Locate the cell with the specified text and output its (X, Y) center coordinate. 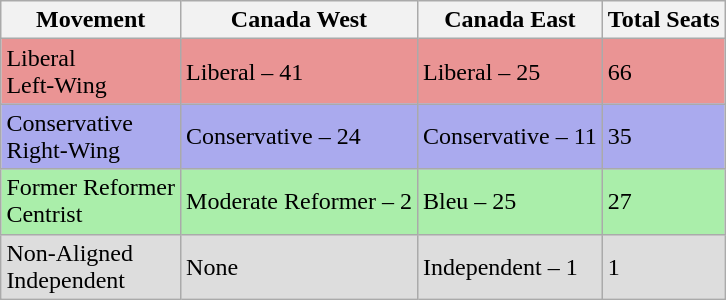
Moderate Reformer – 2 (300, 202)
66 (664, 72)
Conservative – 11 (510, 136)
Former ReformerCentrist (91, 202)
Canada West (300, 20)
None (300, 266)
Liberal – 25 (510, 72)
Total Seats (664, 20)
Liberal – 41 (300, 72)
Canada East (510, 20)
Bleu – 25 (510, 202)
Independent – 1 (510, 266)
Conservative – 24 (300, 136)
Non-AlignedIndependent (91, 266)
ConservativeRight-Wing (91, 136)
Movement (91, 20)
1 (664, 266)
35 (664, 136)
27 (664, 202)
LiberalLeft-Wing (91, 72)
